Provide the (x, y) coordinate of the cell's center where the given text is located.  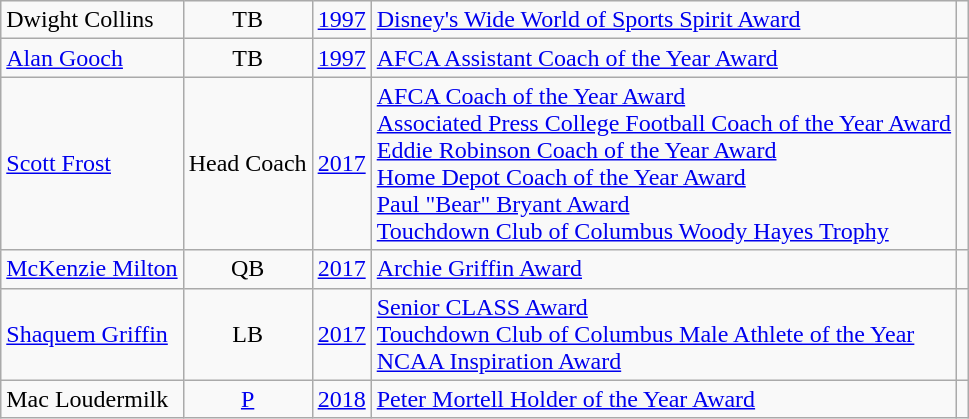
Head Coach (248, 164)
Scott Frost (92, 164)
Dwight Collins (92, 20)
P (248, 399)
QB (248, 269)
Disney's Wide World of Sports Spirit Award (664, 20)
AFCA Assistant Coach of the Year Award (664, 58)
Shaquem Griffin (92, 334)
Archie Griffin Award (664, 269)
Alan Gooch (92, 58)
McKenzie Milton (92, 269)
2018 (342, 399)
Peter Mortell Holder of the Year Award (664, 399)
Senior CLASS AwardTouchdown Club of Columbus Male Athlete of the YearNCAA Inspiration Award (664, 334)
LB (248, 334)
Mac Loudermilk (92, 399)
